Find where the given text appears and provide that cell's center as [X, Y] coordinate. 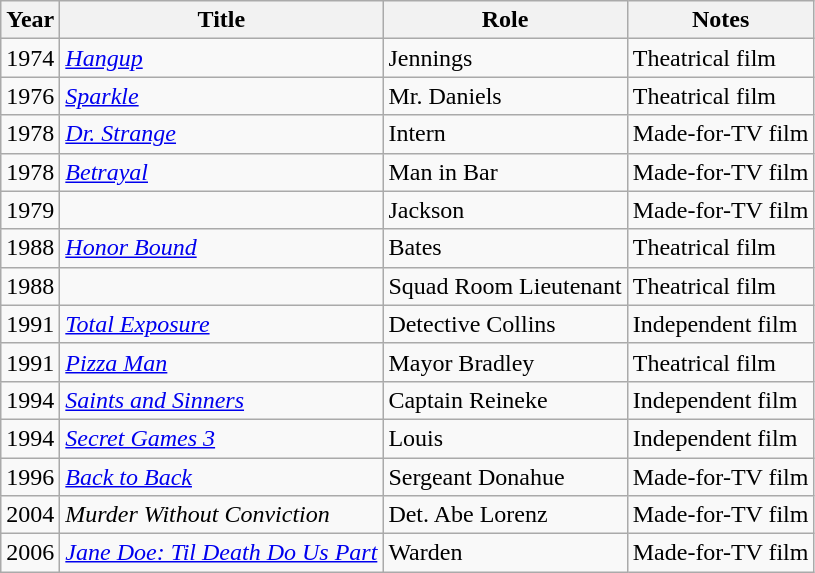
Hangup [222, 58]
Mayor Bradley [505, 362]
Sparkle [222, 96]
Detective Collins [505, 324]
Jane Doe: Til Death Do Us Part [222, 553]
Intern [505, 134]
Captain Reineke [505, 400]
Det. Abe Lorenz [505, 515]
Pizza Man [222, 362]
Mr. Daniels [505, 96]
1974 [30, 58]
Role [505, 20]
Total Exposure [222, 324]
Jennings [505, 58]
Betrayal [222, 172]
Warden [505, 553]
2006 [30, 553]
2004 [30, 515]
Title [222, 20]
1979 [30, 210]
Murder Without Conviction [222, 515]
Dr. Strange [222, 134]
1996 [30, 477]
Squad Room Lieutenant [505, 286]
Jackson [505, 210]
Secret Games 3 [222, 438]
Man in Bar [505, 172]
Bates [505, 248]
Saints and Sinners [222, 400]
1976 [30, 96]
Year [30, 20]
Back to Back [222, 477]
Honor Bound [222, 248]
Notes [720, 20]
Sergeant Donahue [505, 477]
Louis [505, 438]
